For the text-containing cell, return its midpoint in [x, y] coordinate format. 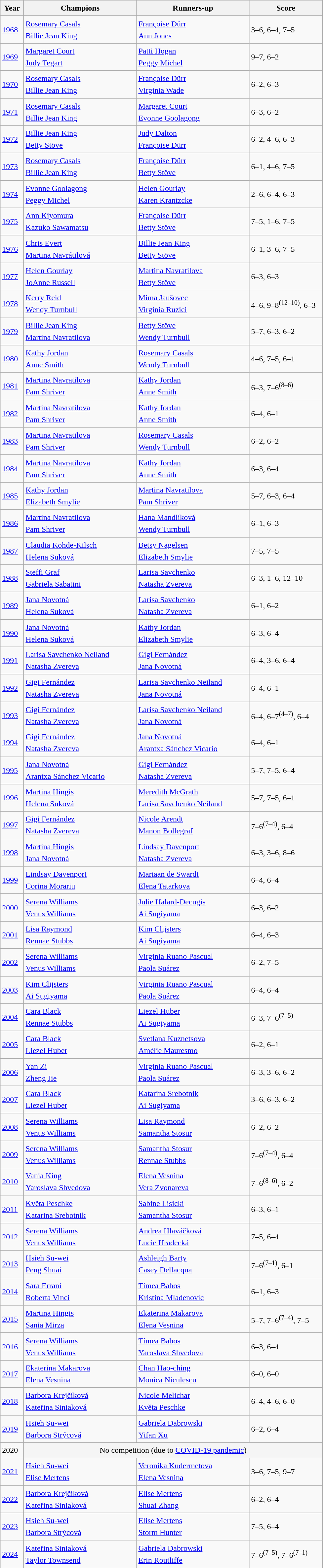
6–4, 4–6, 6–0 [286, 1401]
7–5, 7–5 [286, 551]
Martina Hingis Sania Mirza [80, 1319]
1994 [12, 743]
Yan Zi Zheng Jie [80, 1072]
Andrea Hlaváčková Lucie Hradecká [193, 1237]
Helen Gourlay Karen Krantzcke [193, 194]
5–7, 7–5, 6–1 [286, 798]
Ashleigh Barty Casey Dellacqua [193, 1264]
Year [12, 8]
Judy Dalton Françoise Dürr [193, 139]
5–7, 6–3, 6–4 [286, 496]
Samantha Stosur Rennae Stubbs [193, 1154]
6–3, 3–6, 8–6 [286, 853]
Françoise Dürr Ann Jones [193, 30]
Evonne Goolagong Peggy Michel [80, 194]
6–3, 6–3 [286, 276]
2008 [12, 1127]
7–6(7–1), 6–1 [286, 1264]
1969 [12, 57]
5–7, 7–6(7–4), 7–5 [286, 1319]
1970 [12, 85]
6–1, 3–6, 7–5 [286, 249]
Sabine Lisicki Samantha Stosur [193, 1210]
5–7, 6–3, 6–2 [286, 332]
Lindsay Davenport Corina Morariu [80, 880]
1983 [12, 441]
2021 [12, 1472]
1974 [12, 194]
No competition (due to COVID-19 pandemic) [173, 1450]
9–7, 6–2 [286, 57]
1993 [12, 715]
1997 [12, 825]
3–6, 6–4, 7–5 [286, 30]
2005 [12, 1044]
1982 [12, 414]
1996 [12, 798]
Vania King Yaroslava Shvedova [80, 1182]
6–3, 1–6, 12–10 [286, 578]
6–1, 4–6, 7–5 [286, 166]
Julie Halard-Decugis Ai Sugiyama [193, 908]
7–6(7–5), 7–6(7–1) [286, 1554]
6–3, 7–6(7–5) [286, 1017]
Kerry Reid Wendy Turnbull [80, 304]
6–0, 6–0 [286, 1374]
1977 [12, 276]
1973 [12, 166]
Gabriela Dabrowski Erin Routliffe [193, 1554]
Chan Hao-ching Monica Niculescu [193, 1374]
6–4, 3–6, 6–4 [286, 661]
Elise Mertens Shuai Zhang [193, 1499]
6–1, 6–2 [286, 606]
2004 [12, 1017]
5–7, 7–5, 6–4 [286, 770]
Sara Errani Roberta Vinci [80, 1292]
Lisa Raymond Rennae Stubbs [80, 935]
1990 [12, 633]
2020 [12, 1450]
2007 [12, 1099]
1980 [12, 359]
2002 [12, 963]
Billie Jean King Martina Navratilova [80, 332]
2009 [12, 1154]
2000 [12, 908]
Margaret Court Judy Tegart [80, 57]
7–5, 1–6, 7–5 [286, 221]
Martina Hingis Helena Suková [80, 798]
2017 [12, 1374]
Elise Mertens Storm Hunter [193, 1527]
Larisa Savchenko Neiland Natasha Zvereva [80, 661]
Ann Kiyomura Kazuko Sawamatsu [80, 221]
Gabriela Dabrowski Yifan Xu [193, 1429]
1978 [12, 304]
2018 [12, 1401]
4–6, 9–8(12–10), 6–3 [286, 304]
2019 [12, 1429]
Claudia Kohde-Kilsch Helena Suková [80, 551]
2024 [12, 1554]
Margaret Court Evonne Goolagong [193, 112]
Steffi Graf Gabriela Sabatini [80, 578]
6–3, 7–6(8–6) [286, 386]
3–6, 7–5, 9–7 [286, 1472]
1995 [12, 770]
Patti Hogan Peggy Michel [193, 57]
4–6, 7–5, 6–1 [286, 359]
Chris Evert Martina Navrátilová [80, 249]
6–2, 4–6, 6–3 [286, 139]
Nicole Melichar Květa Peschke [193, 1401]
2010 [12, 1182]
2023 [12, 1527]
Champions [80, 8]
Mima Jaušovec Virginia Ruzici [193, 304]
Lisa Raymond Samantha Stosur [193, 1127]
2001 [12, 935]
1988 [12, 578]
Liezel Huber Ai Sugiyama [193, 1017]
Françoise Dürr Virginia Wade [193, 85]
6–3, 6–1 [286, 1210]
Lindsay Davenport Natasha Zvereva [193, 853]
1991 [12, 661]
6–2, 6–1 [286, 1044]
1989 [12, 606]
Hsieh Su-wei Elise Mertens [80, 1472]
Betsy Nagelsen Elizabeth Smylie [193, 551]
Score [286, 8]
1981 [12, 386]
Tímea Babos Yaroslava Shvedova [193, 1346]
2015 [12, 1319]
3–6, 6–3, 6–2 [286, 1099]
1986 [12, 523]
2012 [12, 1237]
1968 [12, 30]
Nicole Arendt Manon Bollegraf [193, 825]
Mariaan de Swardt Elena Tatarkova [193, 880]
Květa Peschke Katarina Srebotnik [80, 1210]
Veronika Kudermetova Elena Vesnina [193, 1472]
6–3, 3–6, 6–2 [286, 1072]
1972 [12, 139]
2013 [12, 1264]
1971 [12, 112]
1979 [12, 332]
6–2, 7–5 [286, 963]
1985 [12, 496]
Svetlana Kuznetsova Amélie Mauresmo [193, 1044]
Martina Navratilova Betty Stöve [193, 276]
Elena Vesnina Vera Zvonareva [193, 1182]
Hsieh Su-wei Peng Shuai [80, 1264]
6–4, 6–7(4–7), 6–4 [286, 715]
2–6, 6–4, 6–3 [286, 194]
1975 [12, 221]
6–2, 6–3 [286, 85]
1984 [12, 468]
1998 [12, 853]
Hana Mandlíková Wendy Turnbull [193, 523]
6–4, 6–3 [286, 935]
2006 [12, 1072]
1999 [12, 880]
1976 [12, 249]
Tímea Babos Kristina Mladenovic [193, 1292]
2003 [12, 990]
Betty Stöve Wendy Turnbull [193, 332]
Meredith McGrath Larisa Savchenko Neiland [193, 798]
2011 [12, 1210]
2022 [12, 1499]
Martina Hingis Jana Novotná [80, 853]
2014 [12, 1292]
Katarina Srebotnik Ai Sugiyama [193, 1099]
Cara Black Rennae Stubbs [80, 1017]
2016 [12, 1346]
Runners-up [193, 8]
1987 [12, 551]
Helen Gourlay JoAnne Russell [80, 276]
Gigi Fernández Jana Novotná [193, 661]
Kateřina Siniaková Taylor Townsend [80, 1554]
1992 [12, 688]
7–6(8–6), 6–2 [286, 1182]
